From the cell containing the given text, extract its center point as (X, Y) coordinate. 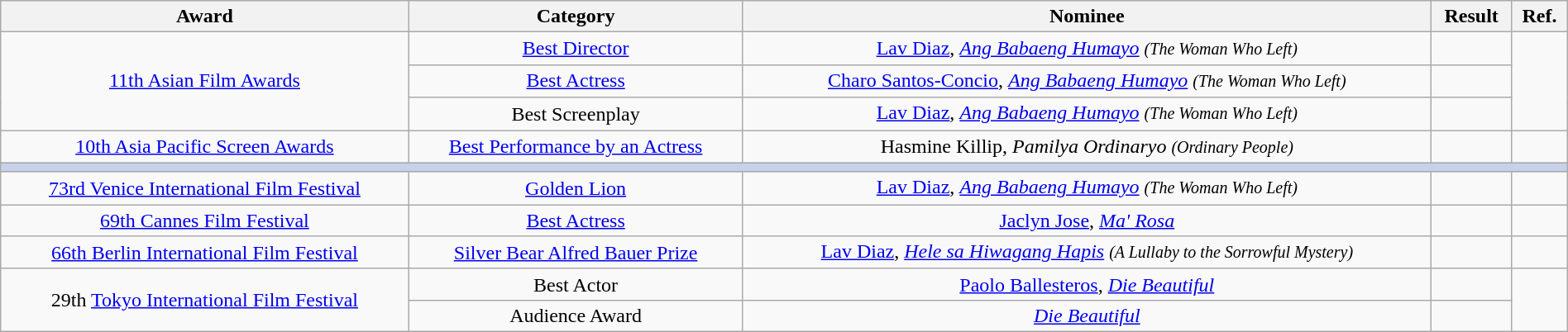
10th Asia Pacific Screen Awards (205, 147)
11th Asian Film Awards (205, 81)
Golden Lion (576, 188)
Result (1472, 17)
Silver Bear Alfred Bauer Prize (576, 253)
Hasmine Killip, Pamilya Ordinaryo (Ordinary People) (1087, 147)
66th Berlin International Film Festival (205, 253)
73rd Venice International Film Festival (205, 188)
Jaclyn Jose, Ma' Rosa (1087, 221)
69th Cannes Film Festival (205, 221)
29th Tokyo International Film Festival (205, 300)
Best Screenplay (576, 114)
Lav Diaz, Hele sa Hiwagang Hapis (A Lullaby to the Sorrowful Mystery) (1087, 253)
Category (576, 17)
Award (205, 17)
Ref. (1540, 17)
Nominee (1087, 17)
Charo Santos-Concio, Ang Babaeng Humayo (The Woman Who Left) (1087, 81)
Best Performance by an Actress (576, 147)
Audience Award (576, 315)
Best Director (576, 49)
Paolo Ballesteros, Die Beautiful (1087, 284)
Best Actor (576, 284)
Die Beautiful (1087, 315)
